Scan for the cell matching the given text and deliver its [X, Y] coordinate at center. 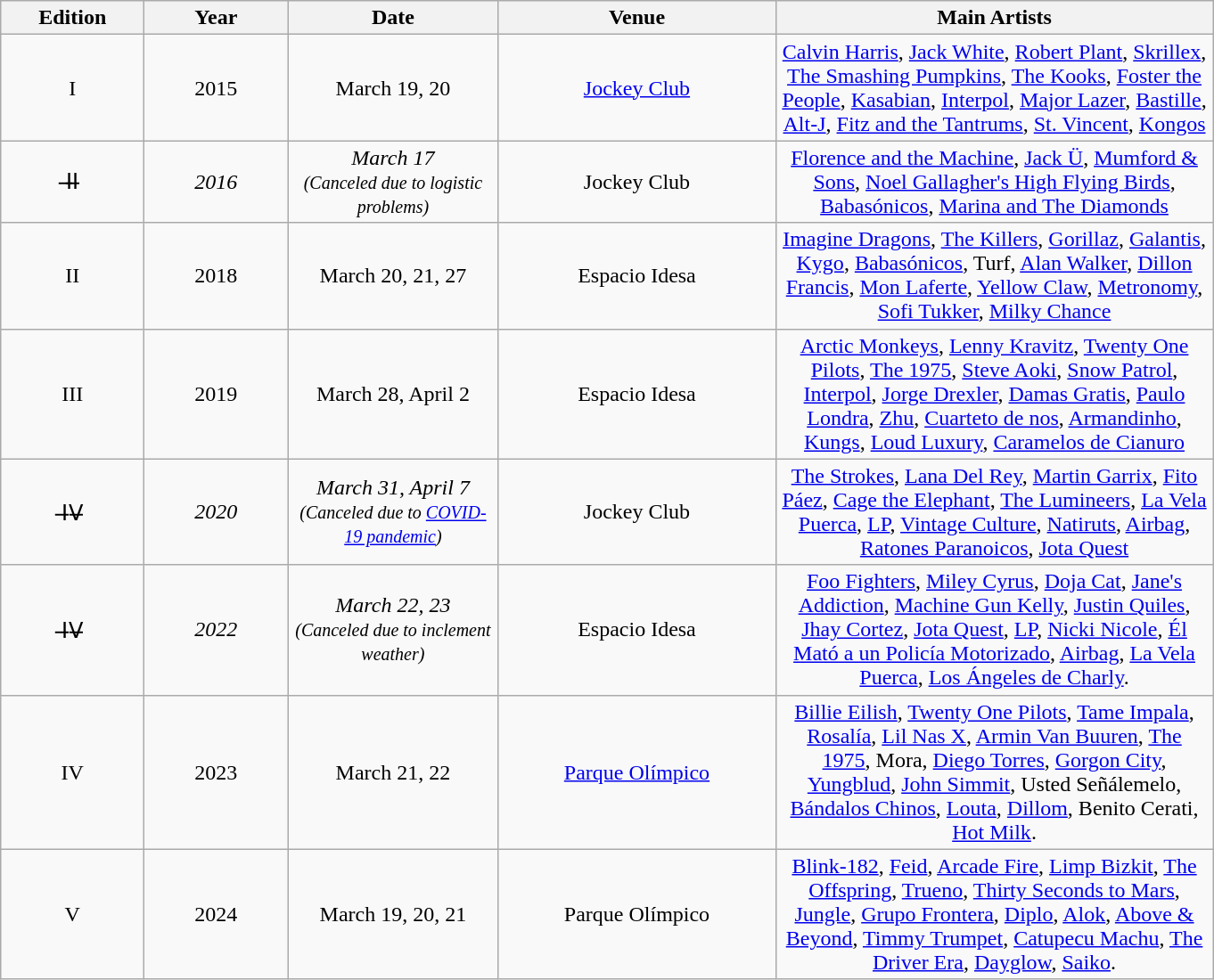
March 21, 22 [393, 772]
2022 [216, 630]
V [73, 914]
March 19, 20, 21 [393, 914]
2024 [216, 914]
2018 [216, 276]
Date [393, 18]
March 17(Canceled due to logistic problems) [393, 182]
Year [216, 18]
IV [73, 772]
I̶I̶ [73, 182]
March 31, April 7(Canceled due to COVID-19 pandemic) [393, 511]
II [73, 276]
2023 [216, 772]
III [73, 394]
2016 [216, 182]
Edition [73, 18]
Main Artists [995, 18]
Florence and the Machine, Jack Ü, Mumford & Sons, Noel Gallagher's High Flying Birds, Babasónicos, Marina and The Diamonds [995, 182]
March 20, 21, 27 [393, 276]
2019 [216, 394]
March 28, April 2 [393, 394]
2020 [216, 511]
March 19, 20 [393, 87]
2015 [216, 87]
Venue [636, 18]
March 22, 23(Canceled due to inclement weather) [393, 630]
I [73, 87]
